For the text-containing cell, return its midpoint in [x, y] coordinate format. 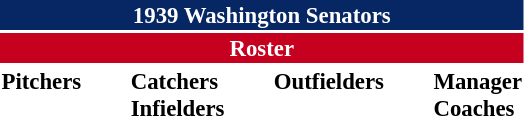
1939 Washington Senators [262, 15]
Roster [262, 48]
